Detect which cell encompasses the target text, then output its [x, y] center coordinate. 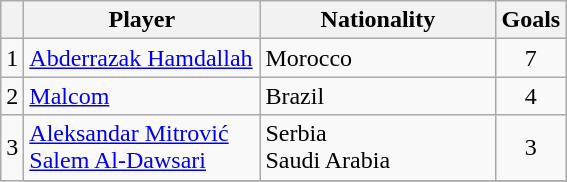
Brazil [378, 96]
Player [142, 20]
1 [12, 58]
2 [12, 96]
Malcom [142, 96]
Aleksandar MitrovićSalem Al-Dawsari [142, 148]
Abderrazak Hamdallah [142, 58]
Goals [531, 20]
4 [531, 96]
7 [531, 58]
Nationality [378, 20]
Serbia Saudi Arabia [378, 148]
Morocco [378, 58]
